From the cell containing the given text, extract its center point as (X, Y) coordinate. 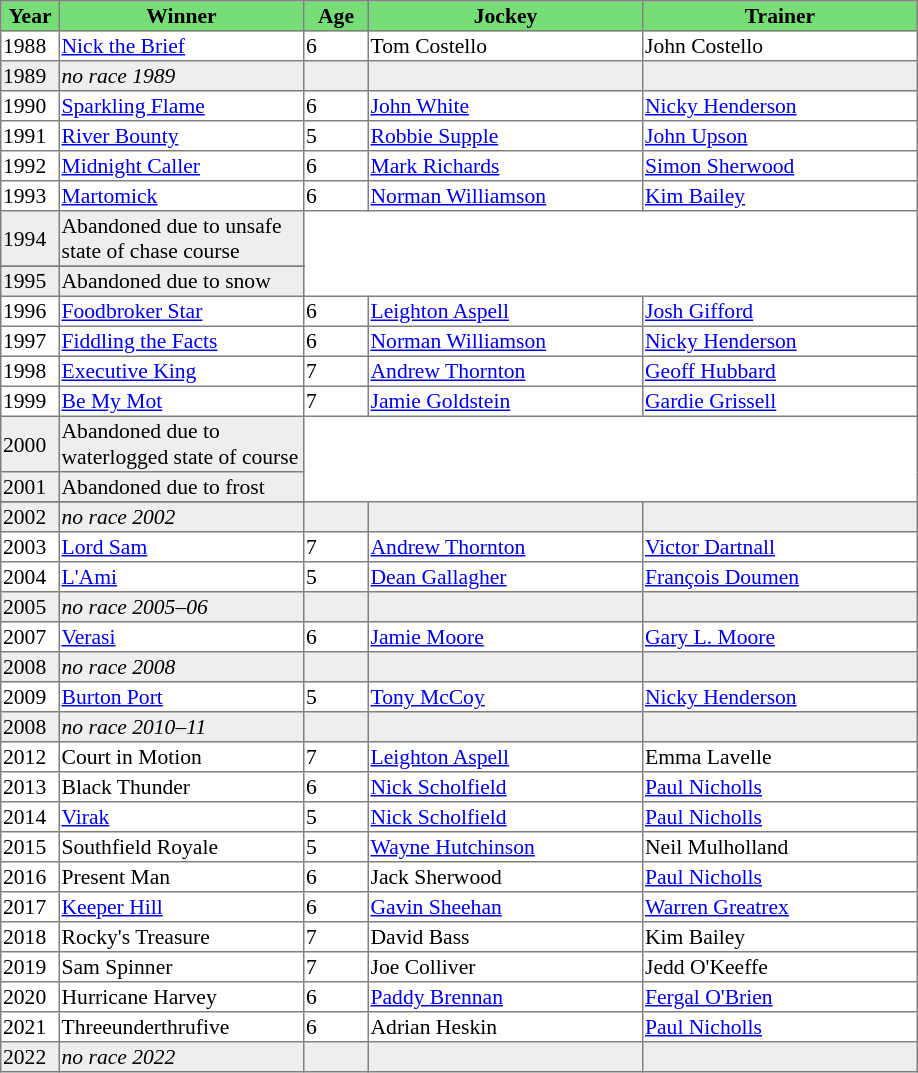
no race 2005–06 (181, 607)
Black Thunder (181, 787)
Abandoned due to unsafe state of chase course (181, 239)
1998 (30, 371)
2000 (30, 444)
François Doumen (780, 577)
2002 (30, 517)
Burton Port (181, 697)
Nick the Brief (181, 46)
Fergal O'Brien (780, 997)
1999 (30, 401)
Jockey (505, 16)
no race 1989 (181, 76)
Gary L. Moore (780, 637)
Neil Mulholland (780, 847)
Fiddling the Facts (181, 341)
no race 2022 (181, 1057)
2016 (30, 877)
no race 2010–11 (181, 727)
no race 2002 (181, 517)
1994 (30, 239)
Simon Sherwood (780, 166)
Warren Greatrex (780, 907)
Keeper Hill (181, 907)
Martomick (181, 196)
1997 (30, 341)
L'Ami (181, 577)
Jack Sherwood (505, 877)
John White (505, 106)
Abandoned due to frost (181, 487)
Dean Gallagher (505, 577)
Paddy Brennan (505, 997)
Wayne Hutchinson (505, 847)
2004 (30, 577)
Sam Spinner (181, 967)
1988 (30, 46)
Rocky's Treasure (181, 937)
Be My Mot (181, 401)
2005 (30, 607)
2021 (30, 1027)
David Bass (505, 937)
Gardie Grissell (780, 401)
Age (336, 16)
1992 (30, 166)
Emma Lavelle (780, 757)
2001 (30, 487)
Abandoned due to snow (181, 281)
1993 (30, 196)
Sparkling Flame (181, 106)
John Upson (780, 136)
Winner (181, 16)
Jamie Goldstein (505, 401)
Virak (181, 817)
Verasi (181, 637)
Abandoned due to waterlogged state of course (181, 444)
Mark Richards (505, 166)
Geoff Hubbard (780, 371)
1995 (30, 281)
2020 (30, 997)
River Bounty (181, 136)
Trainer (780, 16)
Executive King (181, 371)
1996 (30, 311)
Tom Costello (505, 46)
Tony McCoy (505, 697)
2007 (30, 637)
1989 (30, 76)
Lord Sam (181, 547)
Present Man (181, 877)
2018 (30, 937)
Joe Colliver (505, 967)
Threeunderthrufive (181, 1027)
Adrian Heskin (505, 1027)
Jamie Moore (505, 637)
Foodbroker Star (181, 311)
Midnight Caller (181, 166)
1990 (30, 106)
John Costello (780, 46)
2022 (30, 1057)
no race 2008 (181, 667)
1991 (30, 136)
2003 (30, 547)
2019 (30, 967)
Year (30, 16)
2015 (30, 847)
Hurricane Harvey (181, 997)
Jedd O'Keeffe (780, 967)
Southfield Royale (181, 847)
Victor Dartnall (780, 547)
Gavin Sheehan (505, 907)
Court in Motion (181, 757)
Josh Gifford (780, 311)
2013 (30, 787)
2009 (30, 697)
2012 (30, 757)
Robbie Supple (505, 136)
2014 (30, 817)
2017 (30, 907)
